Detect which cell encompasses the target text, then output its (x, y) center coordinate. 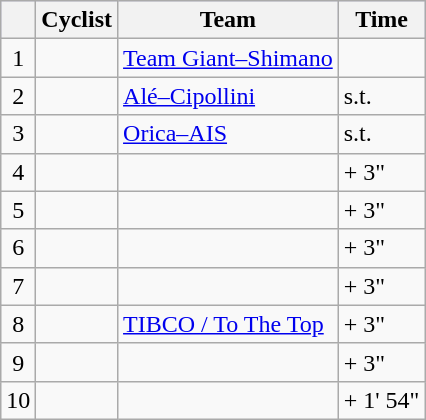
10 (18, 400)
TIBCO / To The Top (228, 324)
6 (18, 248)
Alé–Cipollini (228, 96)
1 (18, 58)
Team (228, 20)
8 (18, 324)
4 (18, 172)
Orica–AIS (228, 134)
5 (18, 210)
7 (18, 286)
Cyclist (77, 20)
Team Giant–Shimano (228, 58)
2 (18, 96)
Time (382, 20)
+ 1' 54" (382, 400)
9 (18, 362)
3 (18, 134)
